Determine the (x, y) coordinate at the center of the cell enclosing the given text.  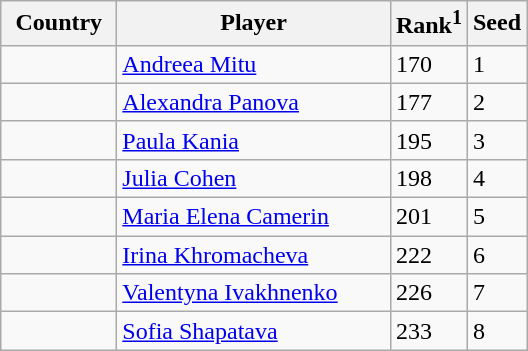
177 (428, 102)
222 (428, 255)
226 (428, 293)
201 (428, 217)
Irina Khromacheva (254, 255)
Player (254, 24)
Rank1 (428, 24)
Sofia Shapatava (254, 331)
6 (496, 255)
198 (428, 178)
5 (496, 217)
8 (496, 331)
1 (496, 64)
Paula Kania (254, 140)
Seed (496, 24)
Valentyna Ivakhnenko (254, 293)
2 (496, 102)
Julia Cohen (254, 178)
Maria Elena Camerin (254, 217)
3 (496, 140)
Alexandra Panova (254, 102)
195 (428, 140)
7 (496, 293)
Andreea Mitu (254, 64)
233 (428, 331)
4 (496, 178)
Country (59, 24)
170 (428, 64)
